Provide the [X, Y] coordinate of the cell's center where the given text is located.  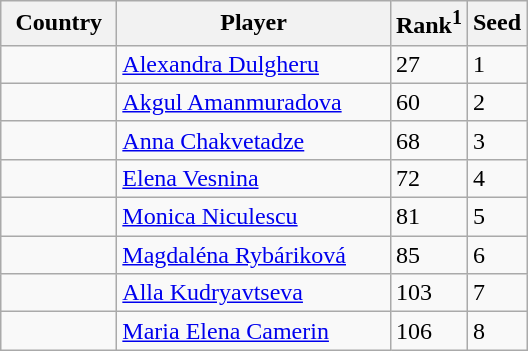
Alexandra Dulgheru [254, 64]
81 [428, 217]
3 [496, 140]
Akgul Amanmuradova [254, 102]
2 [496, 102]
60 [428, 102]
Maria Elena Camerin [254, 331]
Rank1 [428, 24]
68 [428, 140]
Monica Niculescu [254, 217]
72 [428, 178]
85 [428, 255]
Elena Vesnina [254, 178]
27 [428, 64]
103 [428, 293]
4 [496, 178]
Alla Kudryavtseva [254, 293]
1 [496, 64]
6 [496, 255]
Country [59, 24]
5 [496, 217]
Seed [496, 24]
7 [496, 293]
106 [428, 331]
Magdaléna Rybáriková [254, 255]
Player [254, 24]
8 [496, 331]
Anna Chakvetadze [254, 140]
